Return the (x, y) coordinate for the center point of the cell that contains the specified text.  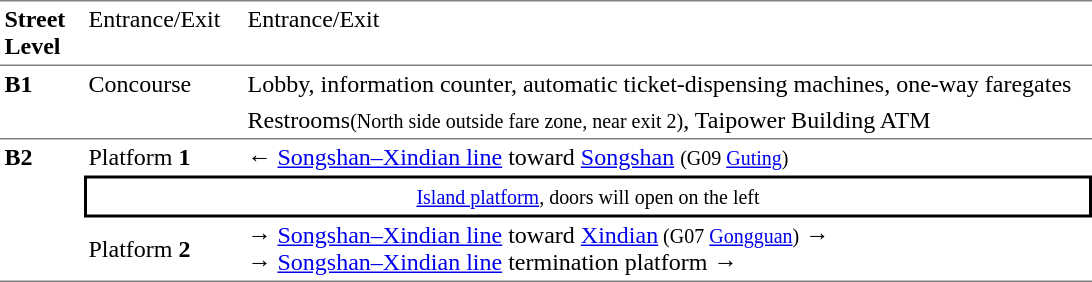
Platform 1 (164, 158)
B2 (42, 211)
B1 (42, 103)
Restrooms(North side outside fare zone, near exit 2), Taipower Building ATM (668, 121)
Concourse (164, 103)
Island platform, doors will open on the left (588, 197)
Lobby, information counter, automatic ticket-dispensing machines, one-way faregates (668, 84)
← Songshan–Xindian line toward Songshan (G09 Guting) (668, 158)
Platform 2 (164, 250)
→ Songshan–Xindian line toward Xindian (G07 Gongguan) →→ Songshan–Xindian line termination platform → (668, 250)
Street Level (42, 33)
